Provide the (X, Y) coordinate of the cell's center where the given text is located.  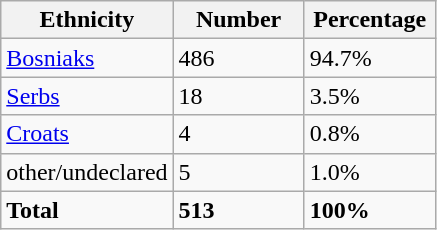
Number (238, 20)
Ethnicity (87, 20)
Percentage (370, 20)
Croats (87, 134)
4 (238, 134)
other/undeclared (87, 172)
18 (238, 96)
3.5% (370, 96)
1.0% (370, 172)
Bosniaks (87, 58)
0.8% (370, 134)
513 (238, 210)
Serbs (87, 96)
5 (238, 172)
Total (87, 210)
100% (370, 210)
486 (238, 58)
94.7% (370, 58)
